Find where the given text appears and provide that cell's center as (x, y) coordinate. 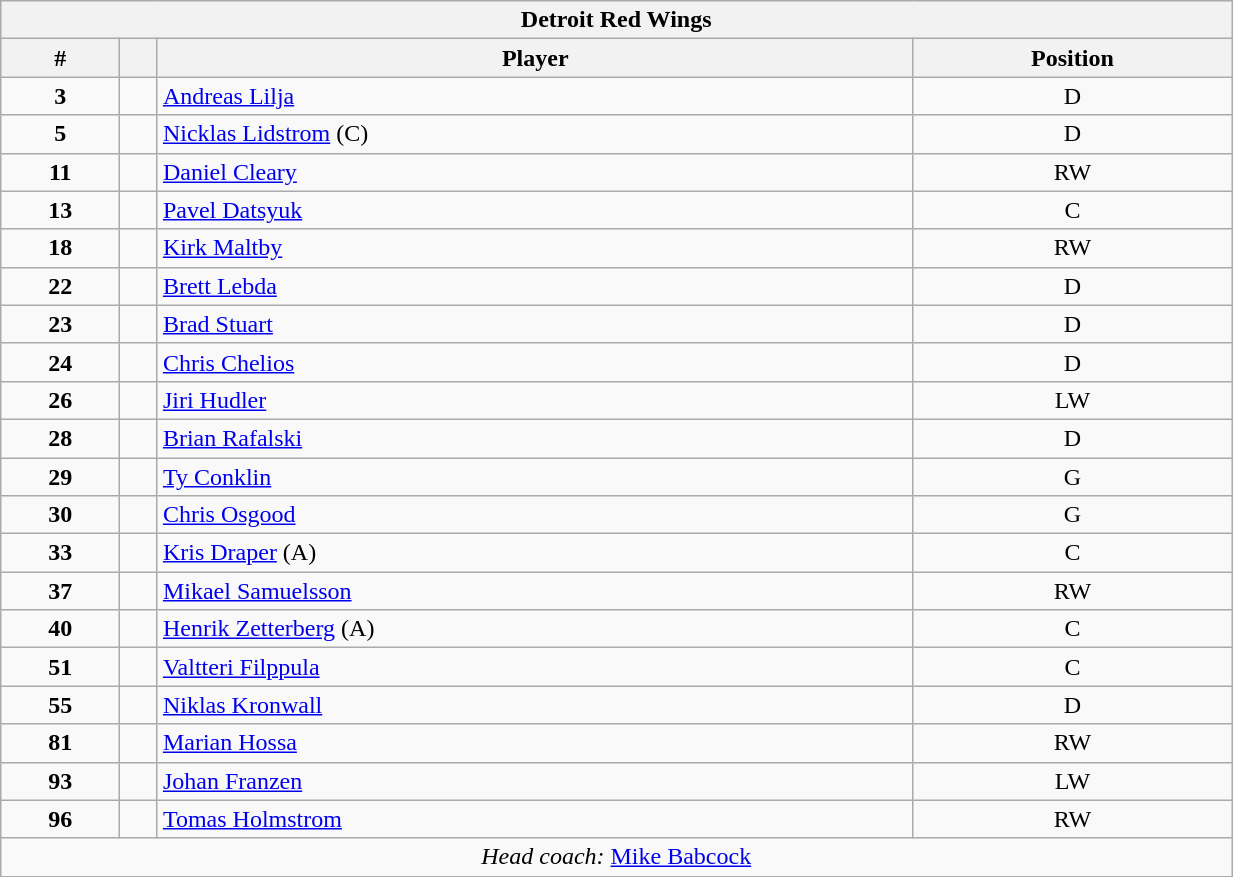
# (60, 58)
Brian Rafalski (535, 438)
Johan Franzen (535, 781)
Jiri Hudler (535, 400)
Player (535, 58)
5 (60, 134)
Marian Hossa (535, 743)
28 (60, 438)
Brad Stuart (535, 324)
Henrik Zetterberg (A) (535, 629)
Chris Osgood (535, 515)
Tomas Holmstrom (535, 819)
96 (60, 819)
40 (60, 629)
22 (60, 286)
26 (60, 400)
13 (60, 210)
37 (60, 591)
Valtteri Filppula (535, 667)
51 (60, 667)
18 (60, 248)
33 (60, 553)
93 (60, 781)
55 (60, 705)
Head coach: Mike Babcock (616, 857)
29 (60, 477)
Pavel Datsyuk (535, 210)
23 (60, 324)
11 (60, 172)
Position (1072, 58)
24 (60, 362)
Ty Conklin (535, 477)
Detroit Red Wings (616, 20)
Chris Chelios (535, 362)
Andreas Lilja (535, 96)
Mikael Samuelsson (535, 591)
81 (60, 743)
Brett Lebda (535, 286)
Kirk Maltby (535, 248)
30 (60, 515)
Niklas Kronwall (535, 705)
Nicklas Lidstrom (C) (535, 134)
3 (60, 96)
Kris Draper (A) (535, 553)
Daniel Cleary (535, 172)
